Locate the cell with the specified text and output its (x, y) center coordinate. 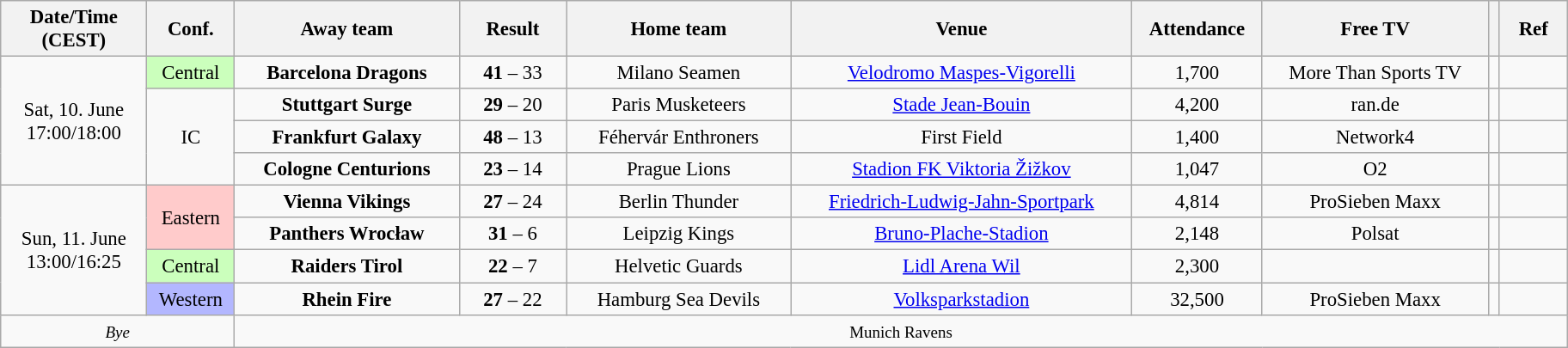
Network4 (1375, 137)
More Than Sports TV (1375, 73)
Bruno-Plache-Stadion (961, 235)
Hamburg Sea Devils (679, 299)
32,500 (1197, 299)
Home team (679, 29)
29 – 20 (512, 105)
O2 (1375, 169)
Panthers Wrocław (347, 235)
48 – 13 (512, 137)
Attendance (1197, 29)
Paris Musketeers (679, 105)
Raiders Tirol (347, 266)
Prague Lions (679, 169)
22 – 7 (512, 266)
Berlin Thunder (679, 202)
Venue (961, 29)
Frankfurt Galaxy (347, 137)
Western (191, 299)
1,700 (1197, 73)
Bye (118, 331)
1,047 (1197, 169)
Sat, 10. June17:00/18:00 (74, 121)
Eastern (191, 218)
4,200 (1197, 105)
Stadion FK Viktoria Žižkov (961, 169)
Rhein Fire (347, 299)
Helvetic Guards (679, 266)
Stuttgart Surge (347, 105)
Milano Seamen (679, 73)
Leipzig Kings (679, 235)
27 – 22 (512, 299)
1,400 (1197, 137)
41 – 33 (512, 73)
Friedrich-Ludwig-Jahn-Sportpark (961, 202)
23 – 14 (512, 169)
Volksparkstadion (961, 299)
Sun, 11. June13:00/16:25 (74, 250)
2,148 (1197, 235)
Date/Time (CEST) (74, 29)
Munich Ravens (901, 331)
Stade Jean-Bouin (961, 105)
Conf. (191, 29)
Velodromo Maspes-Vigorelli (961, 73)
Ref (1534, 29)
2,300 (1197, 266)
First Field (961, 137)
Cologne Centurions (347, 169)
Barcelona Dragons (347, 73)
ran.de (1375, 105)
Polsat (1375, 235)
Féhervár Enthroners (679, 137)
31 – 6 (512, 235)
Lidl Arena Wil (961, 266)
4,814 (1197, 202)
Result (512, 29)
Vienna Vikings (347, 202)
Free TV (1375, 29)
IC (191, 137)
27 – 24 (512, 202)
Away team (347, 29)
